Detect which cell encompasses the target text, then output its (x, y) center coordinate. 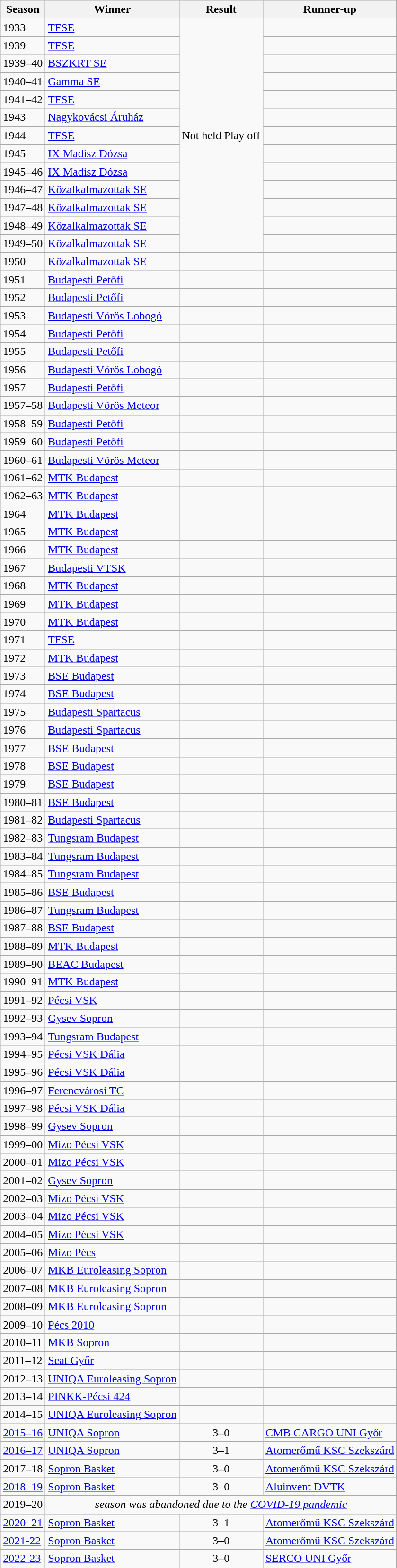
2016–17 (23, 1451)
1990–91 (23, 982)
1943 (23, 117)
1962–63 (23, 496)
1947–48 (23, 207)
Runner-up (329, 9)
1965 (23, 532)
CMB CARGO UNI Győr (329, 1433)
2017–18 (23, 1469)
1961–62 (23, 478)
1948–49 (23, 226)
1994–95 (23, 1054)
2008–09 (23, 1306)
1966 (23, 550)
1983–84 (23, 856)
1984–85 (23, 874)
1969 (23, 604)
Budapesti VTSK (113, 568)
1946–47 (23, 189)
1997–98 (23, 1108)
1941–42 (23, 99)
2005–06 (23, 1252)
season was abandoned due to the COVID-19 pandemic (221, 1505)
1973 (23, 676)
1982–83 (23, 838)
1985–86 (23, 892)
2006–07 (23, 1270)
2007–08 (23, 1288)
Aluinvent DVTK (329, 1487)
1976 (23, 730)
2001–02 (23, 1180)
1989–90 (23, 964)
1939–40 (23, 63)
Not held Play off (221, 135)
1955 (23, 352)
1945 (23, 153)
1977 (23, 748)
1995–96 (23, 1072)
2020–21 (23, 1523)
1957–58 (23, 406)
1981–82 (23, 820)
1959–60 (23, 442)
2011–12 (23, 1360)
1992–93 (23, 1018)
1958–59 (23, 424)
1953 (23, 316)
1933 (23, 27)
1964 (23, 514)
1950 (23, 262)
1993–94 (23, 1036)
2012–13 (23, 1379)
MKB Sopron (113, 1342)
2002–03 (23, 1198)
2000–01 (23, 1162)
1967 (23, 568)
1954 (23, 334)
1988–89 (23, 946)
PINKK-Pécsi 424 (113, 1397)
Winner (113, 9)
2004–05 (23, 1234)
1949–50 (23, 244)
1971 (23, 640)
1980–81 (23, 802)
1952 (23, 298)
1996–97 (23, 1090)
2010–11 (23, 1342)
1968 (23, 586)
1975 (23, 712)
Nagykovácsi Áruház (113, 117)
Pécsi VSK (113, 1000)
1972 (23, 658)
1939 (23, 45)
Result (221, 9)
1940–41 (23, 81)
1998–99 (23, 1126)
BSZKRT SE (113, 63)
1978 (23, 766)
2021-22 (23, 1541)
Seat Győr (113, 1360)
2009–10 (23, 1324)
Mizo Pécs (113, 1252)
1979 (23, 784)
1957 (23, 388)
Season (23, 9)
1986–87 (23, 910)
Ferencvárosi TC (113, 1090)
1944 (23, 135)
1956 (23, 370)
1999–00 (23, 1144)
1945–46 (23, 171)
2003–04 (23, 1216)
BEAC Budapest (113, 964)
2014–15 (23, 1415)
Gamma SE (113, 81)
2019–20 (23, 1505)
Pécs 2010 (113, 1324)
1974 (23, 694)
1951 (23, 280)
2013–14 (23, 1397)
1991–92 (23, 1000)
2015–16 (23, 1433)
2022-23 (23, 1559)
1987–88 (23, 928)
SERCO UNI Győr (329, 1559)
1970 (23, 622)
2018–19 (23, 1487)
1960–61 (23, 460)
